For the text-containing cell, return its midpoint in (X, Y) coordinate format. 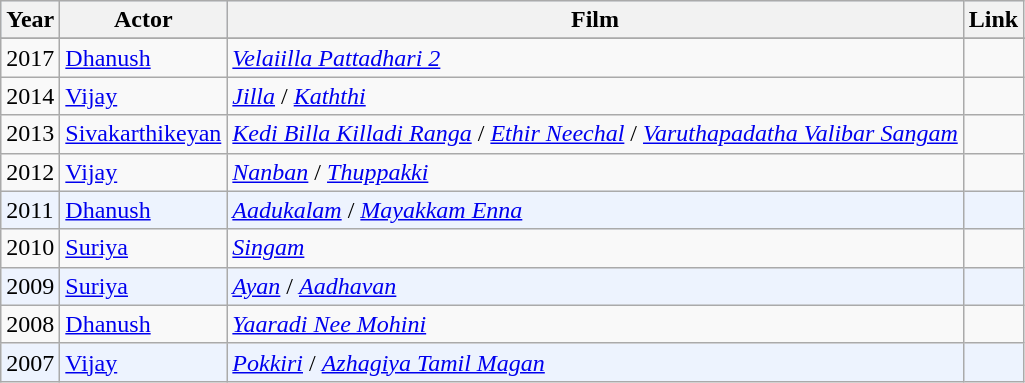
2009 (30, 286)
Sivakarthikeyan (144, 134)
Link (993, 20)
Film (595, 20)
Yaaradi Nee Mohini (595, 324)
Nanban / Thuppakki (595, 172)
2007 (30, 362)
2008 (30, 324)
2013 (30, 134)
Jilla / Kaththi (595, 96)
Actor (144, 20)
Year (30, 20)
2010 (30, 248)
Singam (595, 248)
2014 (30, 96)
Pokkiri / Azhagiya Tamil Magan (595, 362)
Aadukalam / Mayakkam Enna (595, 210)
2011 (30, 210)
2017 (30, 58)
Ayan / Aadhavan (595, 286)
Velaiilla Pattadhari 2 (595, 58)
Kedi Billa Killadi Ranga / Ethir Neechal / Varuthapadatha Valibar Sangam (595, 134)
2012 (30, 172)
